Provide the [x, y] coordinate of the cell's center where the given text is located.  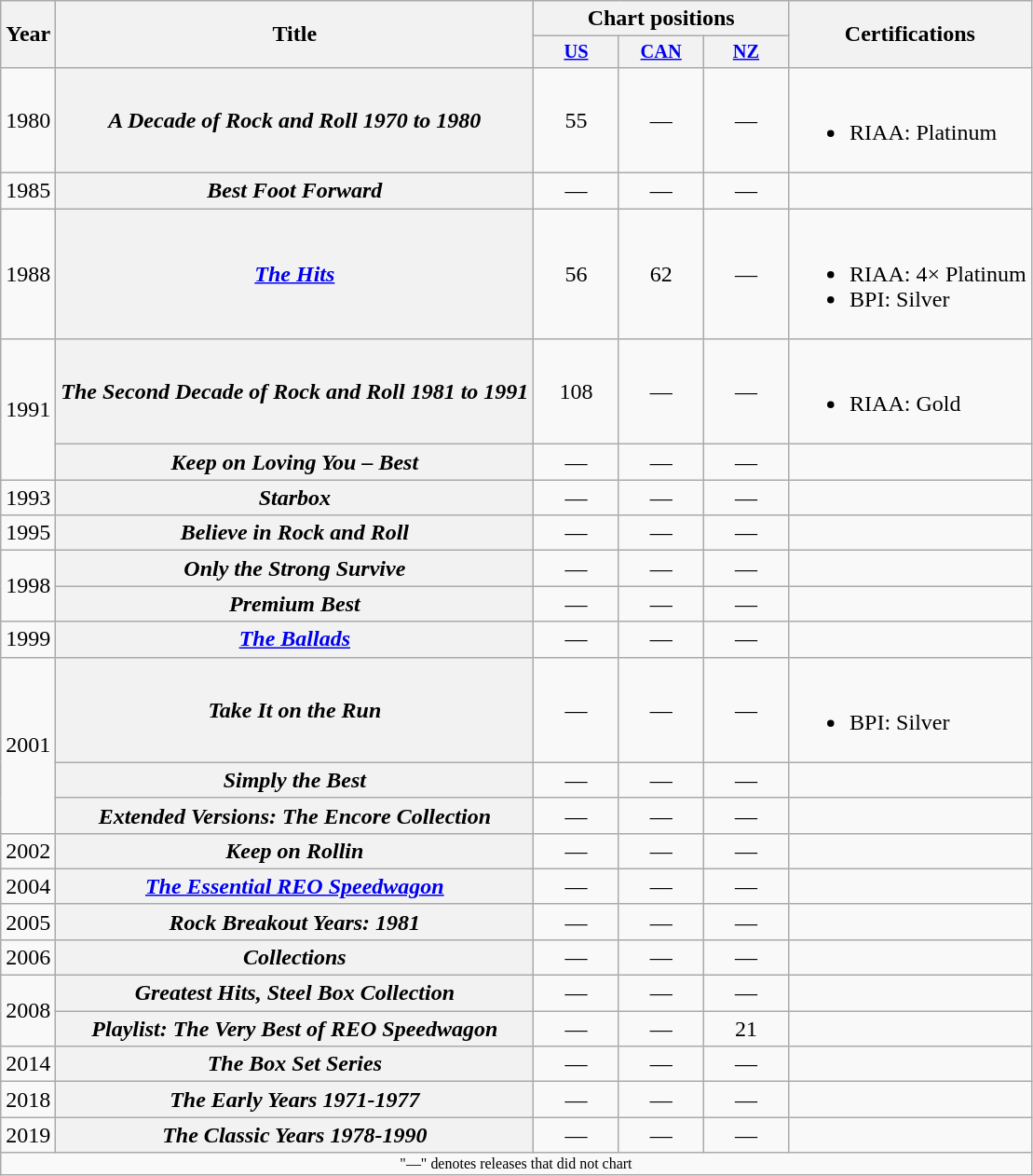
The Hits [294, 274]
1998 [28, 586]
The Ballads [294, 639]
2006 [28, 957]
NZ [745, 52]
1999 [28, 639]
Starbox [294, 498]
56 [576, 274]
RIAA: 4× PlatinumBPI: Silver [911, 274]
Chart positions [661, 19]
Keep on Rollin [294, 851]
2008 [28, 1011]
Year [28, 34]
2004 [28, 886]
BPI: Silver [911, 710]
108 [576, 391]
Best Foot Forward [294, 191]
2001 [28, 745]
1985 [28, 191]
Believe in Rock and Roll [294, 533]
1995 [28, 533]
The Classic Years 1978-1990 [294, 1135]
2019 [28, 1135]
2002 [28, 851]
1980 [28, 119]
1993 [28, 498]
The Box Set Series [294, 1064]
"—" denotes releases that did not chart [516, 1164]
US [576, 52]
62 [661, 274]
Simply the Best [294, 780]
Extended Versions: The Encore Collection [294, 815]
Title [294, 34]
55 [576, 119]
2005 [28, 922]
Only the Strong Survive [294, 568]
The Second Decade of Rock and Roll 1981 to 1991 [294, 391]
Certifications [911, 34]
The Essential REO Speedwagon [294, 886]
Keep on Loving You – Best [294, 462]
Playlist: The Very Best of REO Speedwagon [294, 1029]
2018 [28, 1100]
A Decade of Rock and Roll 1970 to 1980 [294, 119]
The Early Years 1971-1977 [294, 1100]
2014 [28, 1064]
Greatest Hits, Steel Box Collection [294, 993]
Rock Breakout Years: 1981 [294, 922]
Take It on the Run [294, 710]
1988 [28, 274]
RIAA: Gold [911, 391]
1991 [28, 410]
Premium Best [294, 604]
Collections [294, 957]
RIAA: Platinum [911, 119]
21 [745, 1029]
CAN [661, 52]
